Provide the (X, Y) coordinate of the cell's center where the given text is located.  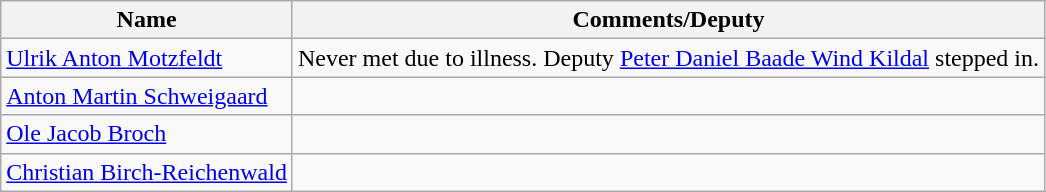
Never met due to illness. Deputy Peter Daniel Baade Wind Kildal stepped in. (668, 58)
Name (147, 20)
Comments/Deputy (668, 20)
Anton Martin Schweigaard (147, 96)
Ole Jacob Broch (147, 134)
Christian Birch-Reichenwald (147, 172)
Ulrik Anton Motzfeldt (147, 58)
